Pinpoint the cell where the given text exists, returning its [X, Y] midpoint coordinate. 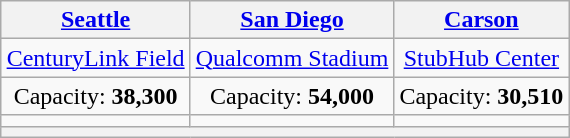
San Diego [292, 20]
CenturyLink Field [96, 58]
Qualcomm Stadium [292, 58]
Capacity: 30,510 [482, 96]
Seattle [96, 20]
Capacity: 38,300 [96, 96]
Carson [482, 20]
Capacity: 54,000 [292, 96]
StubHub Center [482, 58]
